From the cell containing the given text, extract its center point as [X, Y] coordinate. 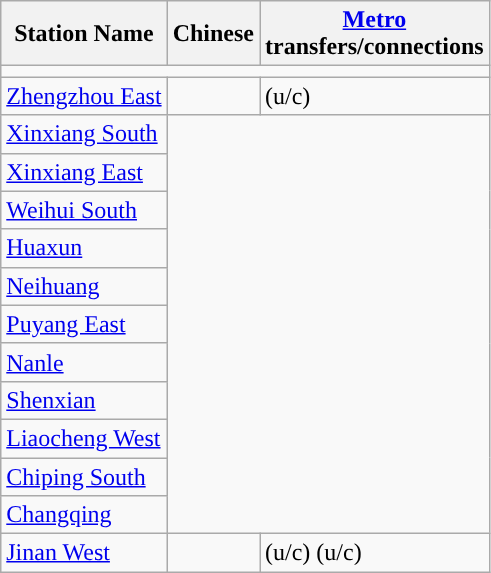
Chinese [213, 34]
Neihuang [84, 286]
Jinan West [84, 553]
Zhengzhou East [84, 96]
(u/c) [375, 96]
Shenxian [84, 400]
(u/c) (u/c) [375, 553]
Xinxiang South [84, 134]
Puyang East [84, 324]
Changqing [84, 515]
Weihui South [84, 210]
Station Name [84, 34]
Liaocheng West [84, 438]
Chiping South [84, 477]
Metrotransfers/connections [375, 34]
Xinxiang East [84, 172]
Huaxun [84, 248]
Nanle [84, 362]
